Capture the cell that displays the provided text and extract its (x, y) central coordinate. 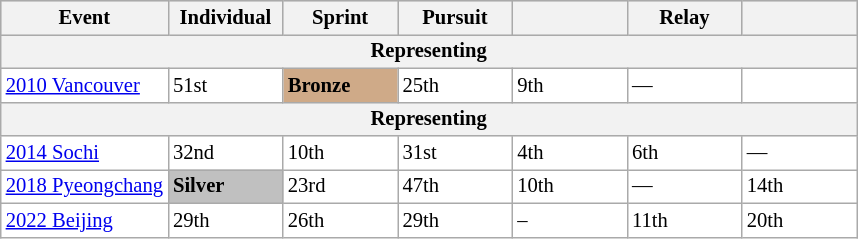
4th (570, 153)
6th (684, 153)
Pursuit (456, 17)
20th (800, 220)
26th (340, 220)
47th (456, 186)
Relay (684, 17)
23rd (340, 186)
Sprint (340, 17)
2010 Vancouver (84, 85)
Bronze (340, 85)
51st (226, 85)
25th (456, 85)
Silver (226, 186)
32nd (226, 153)
9th (570, 85)
14th (800, 186)
Individual (226, 17)
2022 Beijing (84, 220)
– (570, 220)
2018 Pyeongchang (84, 186)
31st (456, 153)
Event (84, 17)
11th (684, 220)
2014 Sochi (84, 153)
